Return the [x, y] coordinate for the center point of the cell that contains the specified text.  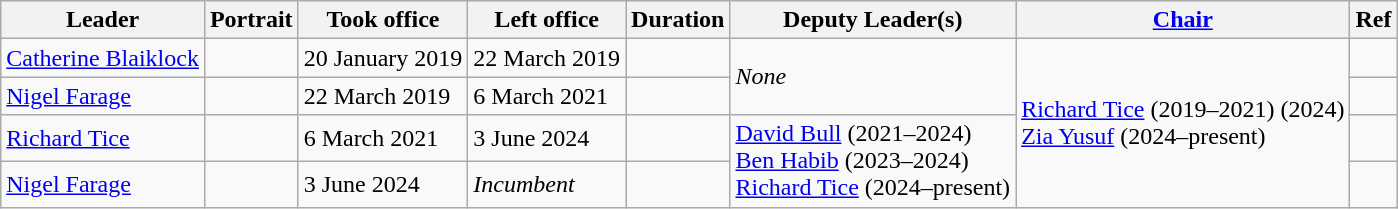
20 January 2019 [383, 58]
Catherine Blaiklock [103, 58]
Duration [678, 20]
Ref [1374, 20]
Portrait [251, 20]
Took office [383, 20]
David Bull (2021–2024)Ben Habib (2023–2024)Richard Tice (2024–present) [873, 161]
Left office [547, 20]
Incumbent [547, 184]
Richard Tice [103, 138]
Chair [1183, 20]
Deputy Leader(s) [873, 20]
Richard Tice (2019–2021) (2024)Zia Yusuf (2024–present) [1183, 123]
Leader [103, 20]
None [873, 77]
